Output the (x, y) coordinate of the center of the cell containing the given text.  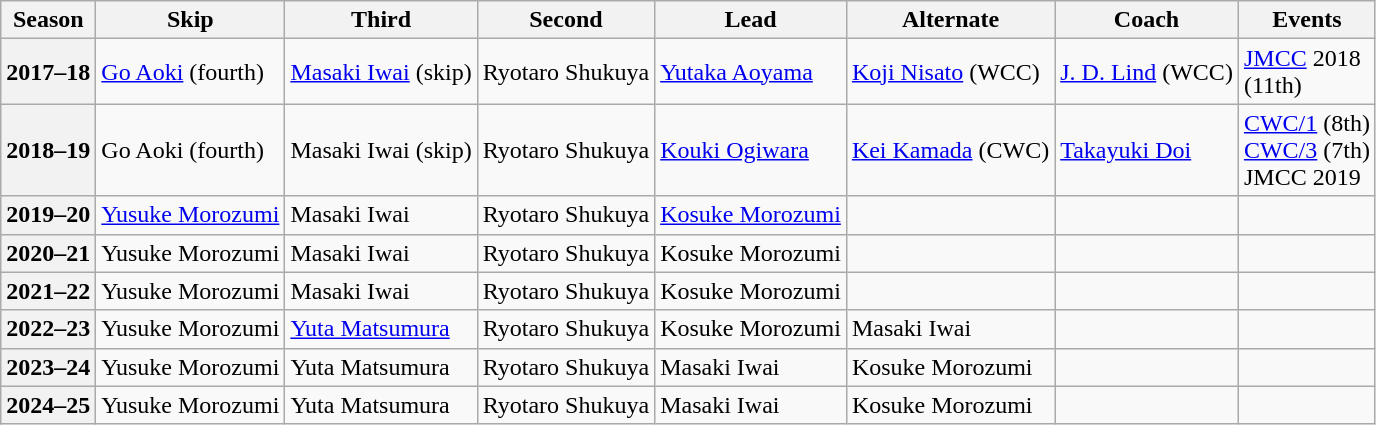
Second (566, 20)
2022–23 (48, 329)
Kei Kamada (CWC) (950, 150)
2017–18 (48, 72)
Takayuki Doi (1147, 150)
JMCC 2018 (11th) (1306, 72)
Third (381, 20)
J. D. Lind (WCC) (1147, 72)
Lead (751, 20)
Coach (1147, 20)
2023–24 (48, 367)
2019–20 (48, 215)
2020–21 (48, 253)
CWC/1 (8th)CWC/3 (7th)JMCC 2019 (1306, 150)
Koji Nisato (WCC) (950, 72)
Season (48, 20)
2018–19 (48, 150)
2021–22 (48, 291)
Kouki Ogiwara (751, 150)
2024–25 (48, 405)
Skip (190, 20)
Alternate (950, 20)
Events (1306, 20)
Yutaka Aoyama (751, 72)
